Locate the cell with the specified text and output its (x, y) center coordinate. 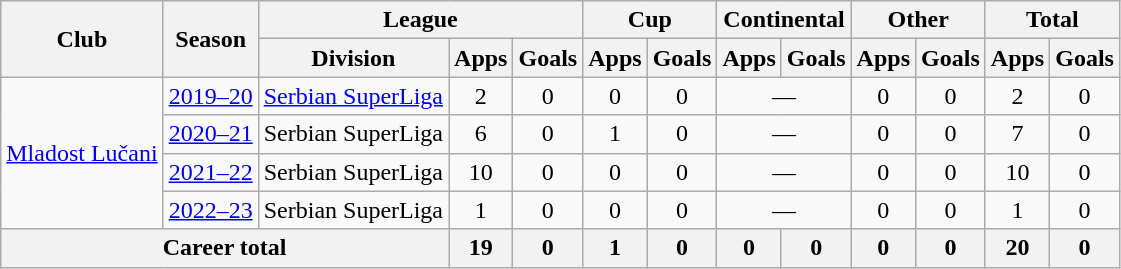
7 (1017, 134)
Career total (225, 248)
2022–23 (210, 210)
Season (210, 39)
2021–22 (210, 172)
Club (82, 39)
20 (1017, 248)
Continental (784, 20)
Division (353, 58)
2020–21 (210, 134)
6 (481, 134)
2019–20 (210, 96)
League (420, 20)
Cup (650, 20)
19 (481, 248)
Other (918, 20)
Mladost Lučani (82, 153)
Total (1052, 20)
